Output the [x, y] coordinate of the center of the cell containing the given text.  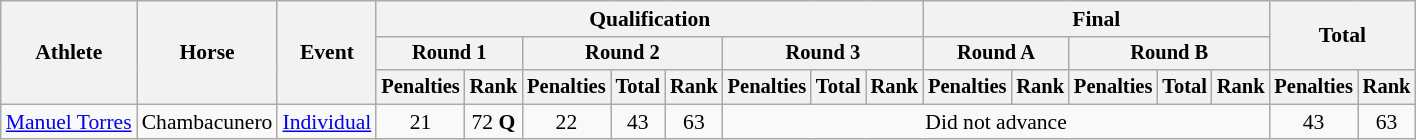
Chambacunero [208, 122]
Did not advance [996, 122]
Event [326, 52]
Individual [326, 122]
Qualification [650, 19]
Round 3 [823, 54]
Round A [996, 54]
72 Q [494, 122]
Final [1096, 19]
21 [420, 122]
Round B [1169, 54]
Round 2 [622, 54]
22 [566, 122]
Round 1 [449, 54]
Horse [208, 52]
Athlete [69, 52]
Manuel Torres [69, 122]
